Detect which cell encompasses the target text, then output its (x, y) center coordinate. 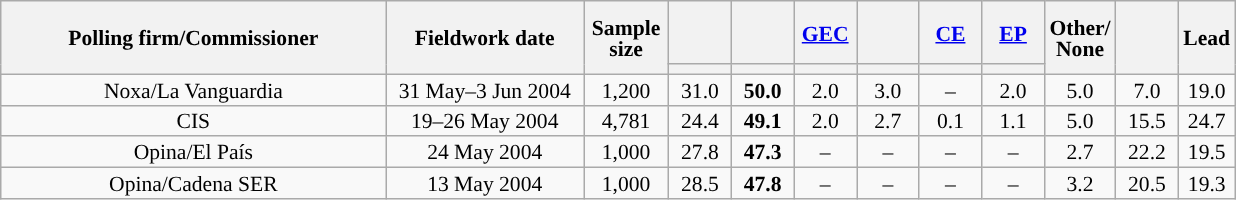
27.8 (700, 152)
31 May–3 Jun 2004 (485, 90)
0.1 (950, 120)
19.3 (1206, 184)
20.5 (1148, 184)
50.0 (762, 90)
Opina/El País (194, 152)
CIS (194, 120)
19.5 (1206, 152)
Polling firm/Commissioner (194, 38)
49.1 (762, 120)
24 May 2004 (485, 152)
7.0 (1148, 90)
24.4 (700, 120)
19.0 (1206, 90)
GEC (826, 32)
22.2 (1148, 152)
1.1 (1014, 120)
24.7 (1206, 120)
EP (1014, 32)
47.3 (762, 152)
15.5 (1148, 120)
Fieldwork date (485, 38)
Opina/Cadena SER (194, 184)
3.0 (888, 90)
3.2 (1080, 184)
28.5 (700, 184)
Other/None (1080, 38)
31.0 (700, 90)
47.8 (762, 184)
1,200 (626, 90)
13 May 2004 (485, 184)
4,781 (626, 120)
CE (950, 32)
Sample size (626, 38)
Noxa/La Vanguardia (194, 90)
19–26 May 2004 (485, 120)
Lead (1206, 38)
